Pinpoint the cell where the given text exists, returning its (X, Y) midpoint coordinate. 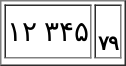
۷۹ (108, 31)
۱۲ ۳۴۵ (48, 31)
